Scan for the cell matching the given text and deliver its [x, y] coordinate at center. 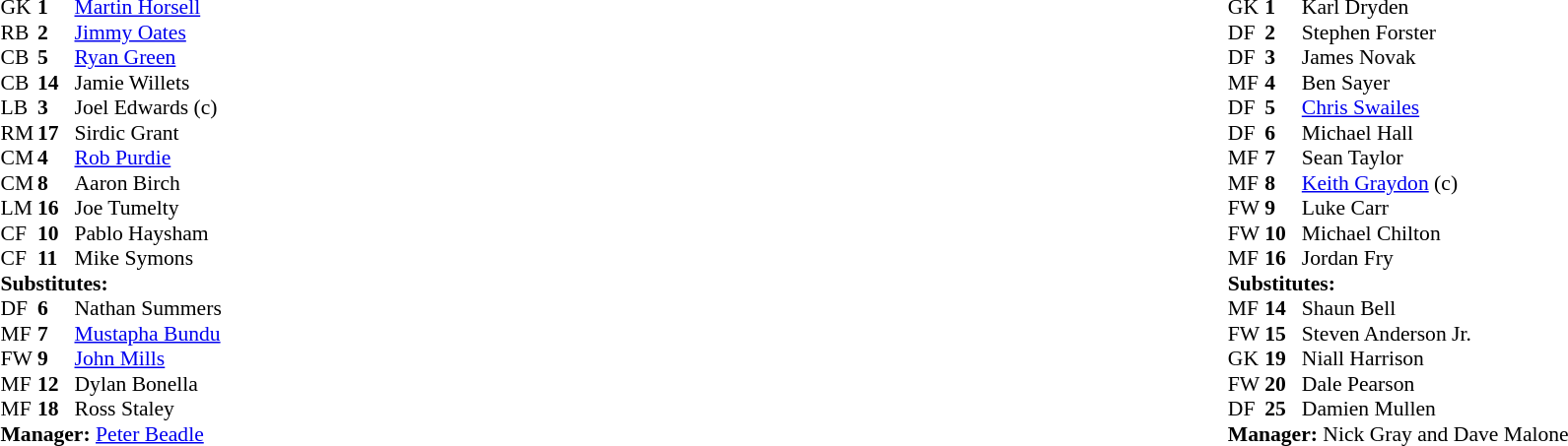
RM [19, 133]
Aaron Birch [148, 183]
Pablo Haysham [148, 233]
LB [19, 107]
LM [19, 208]
RB [19, 32]
Mike Symons [148, 259]
Substitutes: [110, 284]
Joe Tumelty [148, 208]
Joel Edwards (c) [148, 107]
Sirdic Grant [148, 133]
Dylan Bonella [148, 384]
11 [56, 259]
12 [56, 384]
Rob Purdie [148, 159]
Jamie Willets [148, 83]
17 [56, 133]
15 [1283, 334]
Nathan Summers [148, 308]
19 [1283, 359]
Ryan Green [148, 58]
Jimmy Oates [148, 32]
25 [1283, 409]
18 [56, 409]
20 [1283, 384]
Ross Staley [148, 409]
John Mills [148, 359]
Mustapha Bundu [148, 334]
GK [1247, 359]
